From the cell containing the given text, extract its center point as [x, y] coordinate. 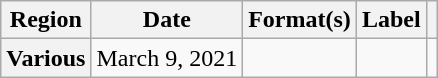
Region [46, 20]
Various [46, 58]
Date [167, 20]
March 9, 2021 [167, 58]
Format(s) [300, 20]
Label [391, 20]
